Return the [x, y] coordinate for the center point of the cell that contains the specified text.  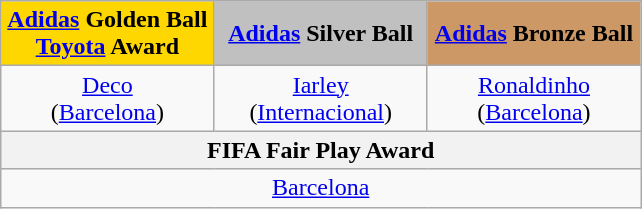
FIFA Fair Play Award [321, 150]
Adidas Golden BallToyota Award [108, 34]
Adidas Bronze Ball [534, 34]
Iarley(Internacional) [320, 98]
Barcelona [321, 188]
Adidas Silver Ball [320, 34]
Ronaldinho(Barcelona) [534, 98]
Deco(Barcelona) [108, 98]
